Pinpoint the cell where the given text exists, returning its (X, Y) midpoint coordinate. 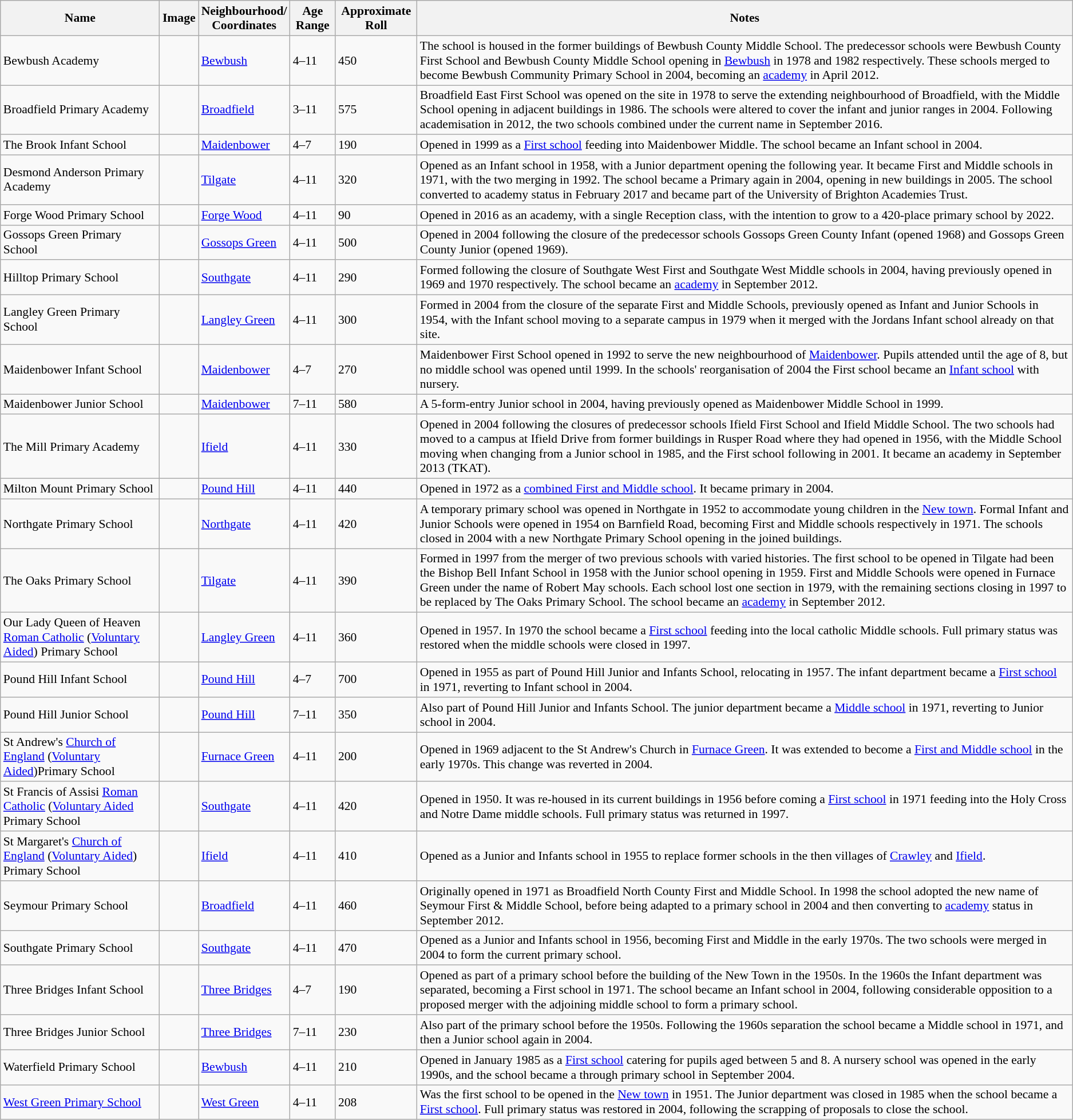
Age Range (312, 18)
Approximate Roll (377, 18)
Gossops Green Primary School (80, 243)
Desmond Anderson Primary Academy (80, 180)
Opened in 1972 as a combined First and Middle school. It became primary in 2004. (745, 489)
Opened in 2016 as an academy, with a single Reception class, with the intention to grow to a 420-place primary school by 2022. (745, 215)
Name (80, 18)
270 (377, 370)
St Francis of Assisi Roman Catholic (Voluntary Aided Primary School (80, 807)
Furnace Green (244, 757)
Pound Hill Infant School (80, 680)
Pound Hill Junior School (80, 715)
Hilltop Primary School (80, 278)
Gossops Green (244, 243)
Neighbourhood/Coordinates (244, 18)
Opened in 1999 as a First school feeding into Maidenbower Middle. The school became an Infant school in 2004. (745, 145)
320 (377, 180)
Northgate (244, 524)
Milton Mount Primary School (80, 489)
360 (377, 637)
350 (377, 715)
Image (179, 18)
90 (377, 215)
A 5-form-entry Junior school in 2004, having previously opened as Maidenbower Middle School in 1999. (745, 404)
Three Bridges Junior School (80, 1032)
460 (377, 906)
700 (377, 680)
St Margaret's Church of England (Voluntary Aided) Primary School (80, 856)
580 (377, 404)
The Oaks Primary School (80, 581)
Southgate Primary School (80, 947)
330 (377, 447)
Notes (745, 18)
Broadfield Primary Academy (80, 110)
Maidenbower Infant School (80, 370)
290 (377, 278)
Opened as a Junior and Infants school in 1955 to replace former schools in the then villages of Crawley and Ifield. (745, 856)
Also part of Pound Hill Junior and Infants School. The junior department became a Middle school in 1971, reverting to Junior school in 2004. (745, 715)
390 (377, 581)
3–11 (312, 110)
500 (377, 243)
The Brook Infant School (80, 145)
Maidenbower Junior School (80, 404)
200 (377, 757)
Our Lady Queen of Heaven Roman Catholic (Voluntary Aided) Primary School (80, 637)
Seymour Primary School (80, 906)
Forge Wood Primary School (80, 215)
410 (377, 856)
208 (377, 1102)
575 (377, 110)
Waterfield Primary School (80, 1067)
West Green (244, 1102)
300 (377, 320)
440 (377, 489)
The Mill Primary Academy (80, 447)
Three Bridges Infant School (80, 991)
470 (377, 947)
210 (377, 1067)
St Andrew's Church of England (Voluntary Aided)Primary School (80, 757)
Forge Wood (244, 215)
Northgate Primary School (80, 524)
West Green Primary School (80, 1102)
Bewbush Academy (80, 61)
450 (377, 61)
230 (377, 1032)
Langley Green Primary School (80, 320)
